Pinpoint the cell where the given text exists, returning its (x, y) midpoint coordinate. 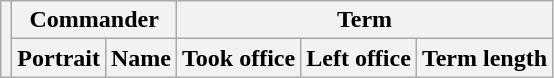
Took office (239, 58)
Commander (94, 20)
Left office (359, 58)
Term (365, 20)
Name (140, 58)
Term length (484, 58)
Portrait (59, 58)
